Pinpoint the cell where the given text exists, returning its [X, Y] midpoint coordinate. 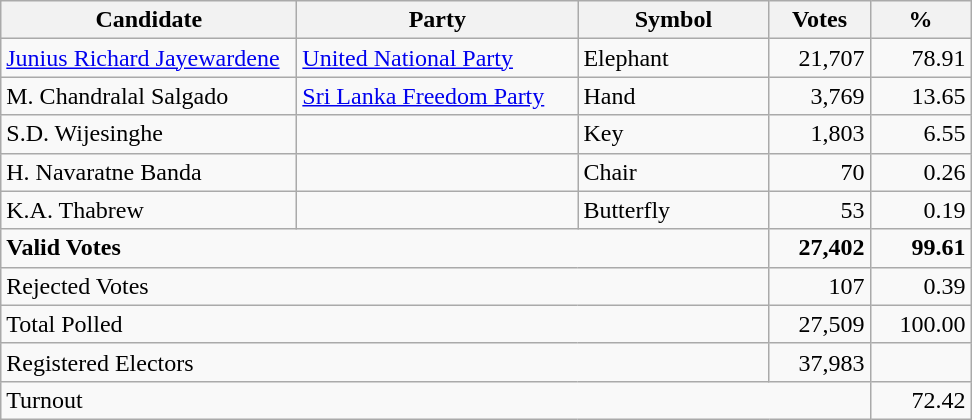
S.D. Wijesinghe [149, 134]
Sri Lanka Freedom Party [438, 96]
27,509 [820, 324]
Key [674, 134]
Party [438, 20]
53 [820, 210]
Symbol [674, 20]
United National Party [438, 58]
99.61 [920, 248]
13.65 [920, 96]
0.26 [920, 172]
Total Polled [385, 324]
1,803 [820, 134]
M. Chandralal Salgado [149, 96]
72.42 [920, 400]
Junius Richard Jayewardene [149, 58]
Chair [674, 172]
Registered Electors [385, 362]
78.91 [920, 58]
Butterfly [674, 210]
21,707 [820, 58]
107 [820, 286]
0.39 [920, 286]
Hand [674, 96]
0.19 [920, 210]
K.A. Thabrew [149, 210]
Valid Votes [385, 248]
Candidate [149, 20]
Turnout [436, 400]
Rejected Votes [385, 286]
Votes [820, 20]
H. Navaratne Banda [149, 172]
3,769 [820, 96]
27,402 [820, 248]
% [920, 20]
70 [820, 172]
Elephant [674, 58]
6.55 [920, 134]
100.00 [920, 324]
37,983 [820, 362]
